Find where the given text appears and provide that cell's center as (X, Y) coordinate. 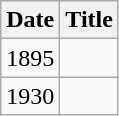
1895 (30, 58)
1930 (30, 96)
Title (90, 20)
Date (30, 20)
